For the text-containing cell, return its midpoint in [X, Y] coordinate format. 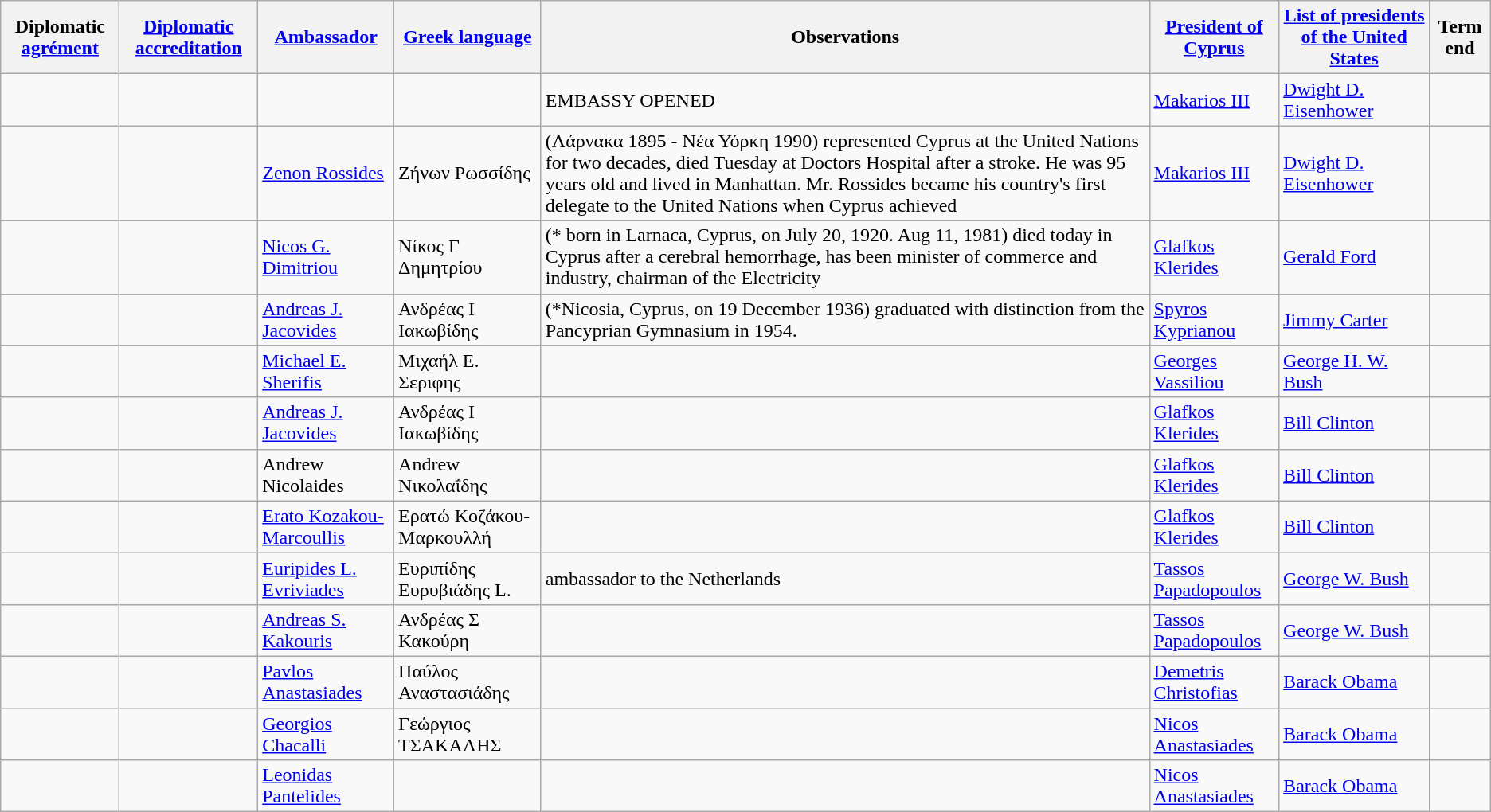
(*Nicosia, Cyprus, on 19 December 1936) graduated with distinction from the Pancyprian Gymnasium in 1954. [845, 320]
Andrew Νικολαΐδης [468, 474]
List of presidents of the United States [1354, 37]
Observations [845, 37]
Spyros Kyprianou [1214, 320]
Jimmy Carter [1354, 320]
Παύλος Αναστασιάδης [468, 681]
Ambassador [327, 37]
Γεώργιος ΤΣΑΚΑΛΗΣ [468, 734]
Μιχαήλ Ε. Σεριφης [468, 371]
Andrew Nicolaides [327, 474]
EMBASSY OPENED [845, 100]
Leonidas Pantelides [327, 787]
Demetris Christofias [1214, 681]
Greek language [468, 37]
Ζήνων Ρωσσίδης [468, 174]
Pavlos Anastasiades [327, 681]
Gerald Ford [1354, 257]
George H. W. Bush [1354, 371]
Ανδρέας Σ Κακούρη [468, 630]
Diplomatic accreditation [189, 37]
ambassador to the Netherlands [845, 578]
President of Cyprus [1214, 37]
Nicos G. Dimitriou [327, 257]
Michael E. Sherifis [327, 371]
Georges Vassiliou [1214, 371]
Georgios Chacalli [327, 734]
Euripides L. Evriviades [327, 578]
Diplomatic agrément [61, 37]
Zenon Rossides [327, 174]
Erato Kozakou-Marcoullis [327, 527]
Andreas S. Kakouris [327, 630]
Ευριπίδης Ευρυβιάδης L. [468, 578]
Νίκος Γ Δημητρίου [468, 257]
Ερατώ Κοζάκου-Μαρκουλλή [468, 527]
Term end [1461, 37]
